Locate the cell with the specified text and output its (x, y) center coordinate. 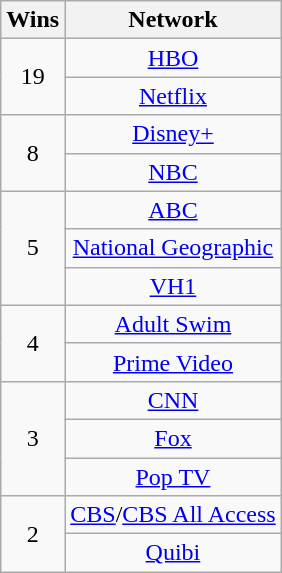
ABC (173, 210)
HBO (173, 58)
2 (33, 534)
Quibi (173, 553)
Network (173, 20)
Pop TV (173, 477)
Netflix (173, 96)
Fox (173, 438)
Adult Swim (173, 324)
5 (33, 248)
8 (33, 153)
National Geographic (173, 248)
3 (33, 438)
Prime Video (173, 362)
CNN (173, 400)
Wins (33, 20)
VH1 (173, 286)
Disney+ (173, 134)
CBS/CBS All Access (173, 515)
NBC (173, 172)
4 (33, 343)
19 (33, 77)
